Locate the cell with the specified text and output its (x, y) center coordinate. 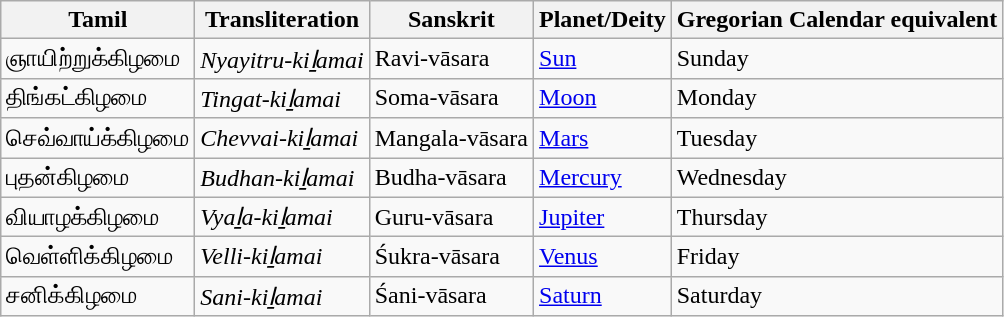
Śukra-vāsara (451, 257)
புதன்கிழமை (98, 178)
Gregorian Calendar equivalent (837, 20)
Jupiter (603, 217)
Saturn (603, 296)
வியாழக்கிழமை (98, 217)
செவ்வாய்க்கிழமை (98, 138)
Velli-kiḻamai (282, 257)
Ravi-vāsara (451, 59)
Monday (837, 98)
Nyayitru-kiḻamai (282, 59)
Śani-vāsara (451, 296)
Sunday (837, 59)
Mars (603, 138)
Transliteration (282, 20)
திங்கட்கிழமை (98, 98)
வெள்ளிக்கிழமை (98, 257)
Chevvai-kiḻamai (282, 138)
Guru-vāsara (451, 217)
Planet/Deity (603, 20)
Tuesday (837, 138)
Venus (603, 257)
Vyaḻa-kiḻamai (282, 217)
Soma-vāsara (451, 98)
Budha-vāsara (451, 178)
Mercury (603, 178)
Budhan-kiḻamai (282, 178)
Mangala-vāsara (451, 138)
Thursday (837, 217)
Tingat-kiḻamai (282, 98)
Sani-kiḻamai (282, 296)
Tamil (98, 20)
சனிக்கிழமை (98, 296)
Sanskrit (451, 20)
Friday (837, 257)
Sun (603, 59)
Saturday (837, 296)
Moon (603, 98)
Wednesday (837, 178)
ஞாயிற்றுக்கிழமை (98, 59)
